Extract the (X, Y) coordinate from the center of the cell holding the provided text.  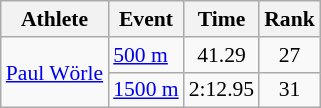
500 m (146, 55)
1500 m (146, 90)
Time (222, 19)
Event (146, 19)
Athlete (54, 19)
2:12.95 (222, 90)
41.29 (222, 55)
31 (290, 90)
Rank (290, 19)
27 (290, 55)
Paul Wörle (54, 72)
